For the text-containing cell, return its midpoint in [X, Y] coordinate format. 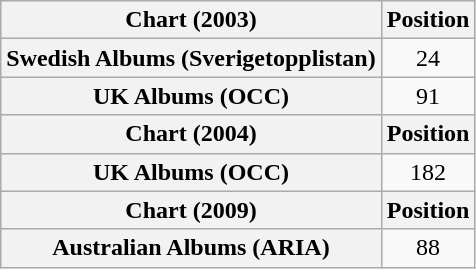
Chart (2003) [191, 20]
88 [428, 248]
Chart (2004) [191, 134]
91 [428, 96]
Chart (2009) [191, 210]
Australian Albums (ARIA) [191, 248]
Swedish Albums (Sverigetopplistan) [191, 58]
182 [428, 172]
24 [428, 58]
